Return (X, Y) of the center of cell containing provided text 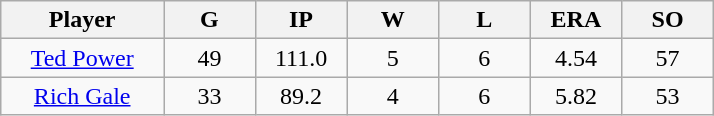
33 (210, 96)
L (484, 20)
5 (393, 58)
Ted Power (82, 58)
57 (668, 58)
W (393, 20)
Rich Gale (82, 96)
G (210, 20)
89.2 (301, 96)
5.82 (576, 96)
49 (210, 58)
IP (301, 20)
SO (668, 20)
111.0 (301, 58)
4 (393, 96)
4.54 (576, 58)
ERA (576, 20)
53 (668, 96)
Player (82, 20)
